Output the [X, Y] coordinate of the center of the cell containing the given text.  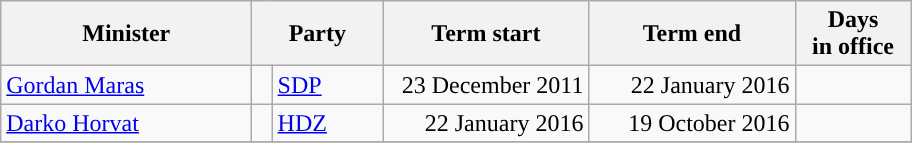
Minister [126, 34]
Gordan Maras [126, 85]
HDZ [328, 123]
Darko Horvat [126, 123]
Party [318, 34]
Term start [486, 34]
SDP [328, 85]
23 December 2011 [486, 85]
19 October 2016 [692, 123]
Days in office [853, 34]
Term end [692, 34]
